From the cell containing the given text, extract its center point as [x, y] coordinate. 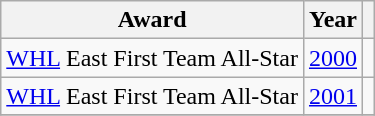
Award [152, 20]
2000 [332, 58]
Year [332, 20]
2001 [332, 96]
